Capture the cell that displays the provided text and extract its (X, Y) central coordinate. 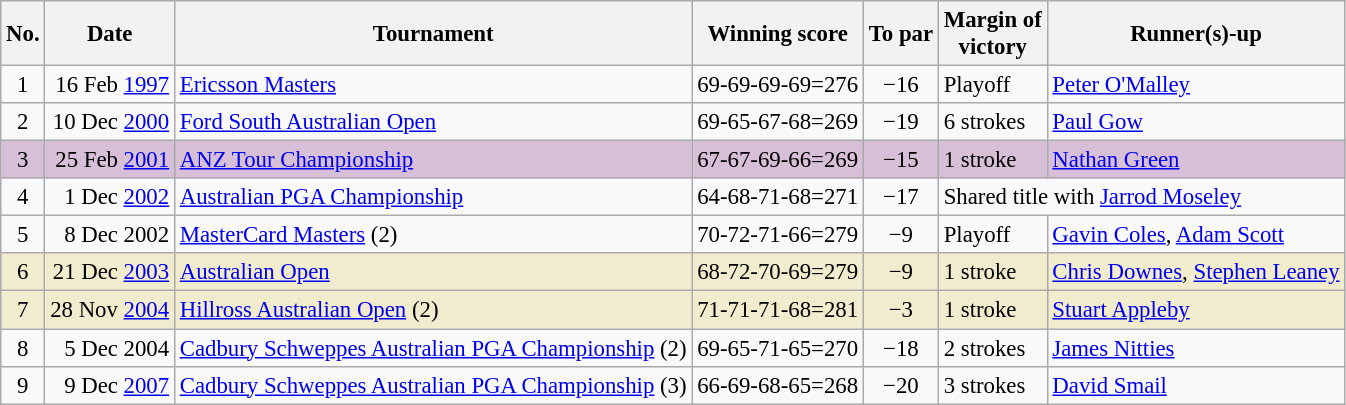
70-72-71-66=279 (778, 235)
8 (23, 348)
9 (23, 385)
69-65-67-68=269 (778, 122)
Margin ofvictory (992, 34)
5 Dec 2004 (110, 348)
Gavin Coles, Adam Scott (1196, 235)
21 Dec 2003 (110, 273)
Chris Downes, Stephen Leaney (1196, 273)
4 (23, 197)
6 (23, 273)
Hillross Australian Open (2) (432, 310)
James Nitties (1196, 348)
Date (110, 34)
Cadbury Schweppes Australian PGA Championship (3) (432, 385)
−20 (900, 385)
3 (23, 160)
64-68-71-68=271 (778, 197)
MasterCard Masters (2) (432, 235)
Paul Gow (1196, 122)
16 Feb 1997 (110, 85)
Winning score (778, 34)
2 strokes (992, 348)
David Smail (1196, 385)
69-65-71-65=270 (778, 348)
Australian Open (432, 273)
68-72-70-69=279 (778, 273)
1 (23, 85)
Cadbury Schweppes Australian PGA Championship (2) (432, 348)
Ericsson Masters (432, 85)
−17 (900, 197)
ANZ Tour Championship (432, 160)
Nathan Green (1196, 160)
Runner(s)-up (1196, 34)
Tournament (432, 34)
Peter O'Malley (1196, 85)
2 (23, 122)
Australian PGA Championship (432, 197)
To par (900, 34)
Ford South Australian Open (432, 122)
9 Dec 2007 (110, 385)
8 Dec 2002 (110, 235)
6 strokes (992, 122)
71-71-71-68=281 (778, 310)
−18 (900, 348)
−3 (900, 310)
−16 (900, 85)
Shared title with Jarrod Moseley (1142, 197)
67-67-69-66=269 (778, 160)
5 (23, 235)
3 strokes (992, 385)
−15 (900, 160)
28 Nov 2004 (110, 310)
10 Dec 2000 (110, 122)
Stuart Appleby (1196, 310)
25 Feb 2001 (110, 160)
69-69-69-69=276 (778, 85)
66-69-68-65=268 (778, 385)
7 (23, 310)
No. (23, 34)
1 Dec 2002 (110, 197)
−19 (900, 122)
